Determine the [x, y] coordinate at the center of the cell enclosing the given text.  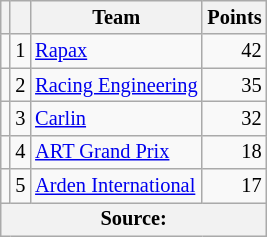
ART Grand Prix [116, 152]
Points [234, 17]
Source: [134, 219]
Rapax [116, 51]
Team [116, 17]
4 [20, 152]
35 [234, 85]
Arden International [116, 186]
3 [20, 118]
42 [234, 51]
17 [234, 186]
32 [234, 118]
5 [20, 186]
2 [20, 85]
Carlin [116, 118]
Racing Engineering [116, 85]
1 [20, 51]
18 [234, 152]
